Find where the given text appears and provide that cell's center as [X, Y] coordinate. 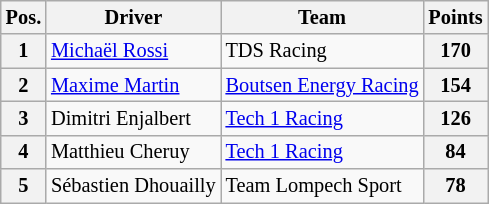
78 [456, 186]
Sébastien Dhouailly [133, 186]
Team Lompech Sport [322, 186]
4 [24, 152]
Dimitri Enjalbert [133, 118]
Matthieu Cheruy [133, 152]
Boutsen Energy Racing [322, 85]
84 [456, 152]
Points [456, 17]
2 [24, 85]
Pos. [24, 17]
Michaël Rossi [133, 51]
Maxime Martin [133, 85]
1 [24, 51]
170 [456, 51]
3 [24, 118]
5 [24, 186]
Team [322, 17]
TDS Racing [322, 51]
Driver [133, 17]
154 [456, 85]
126 [456, 118]
